Output the (X, Y) coordinate of the center of the cell containing the given text.  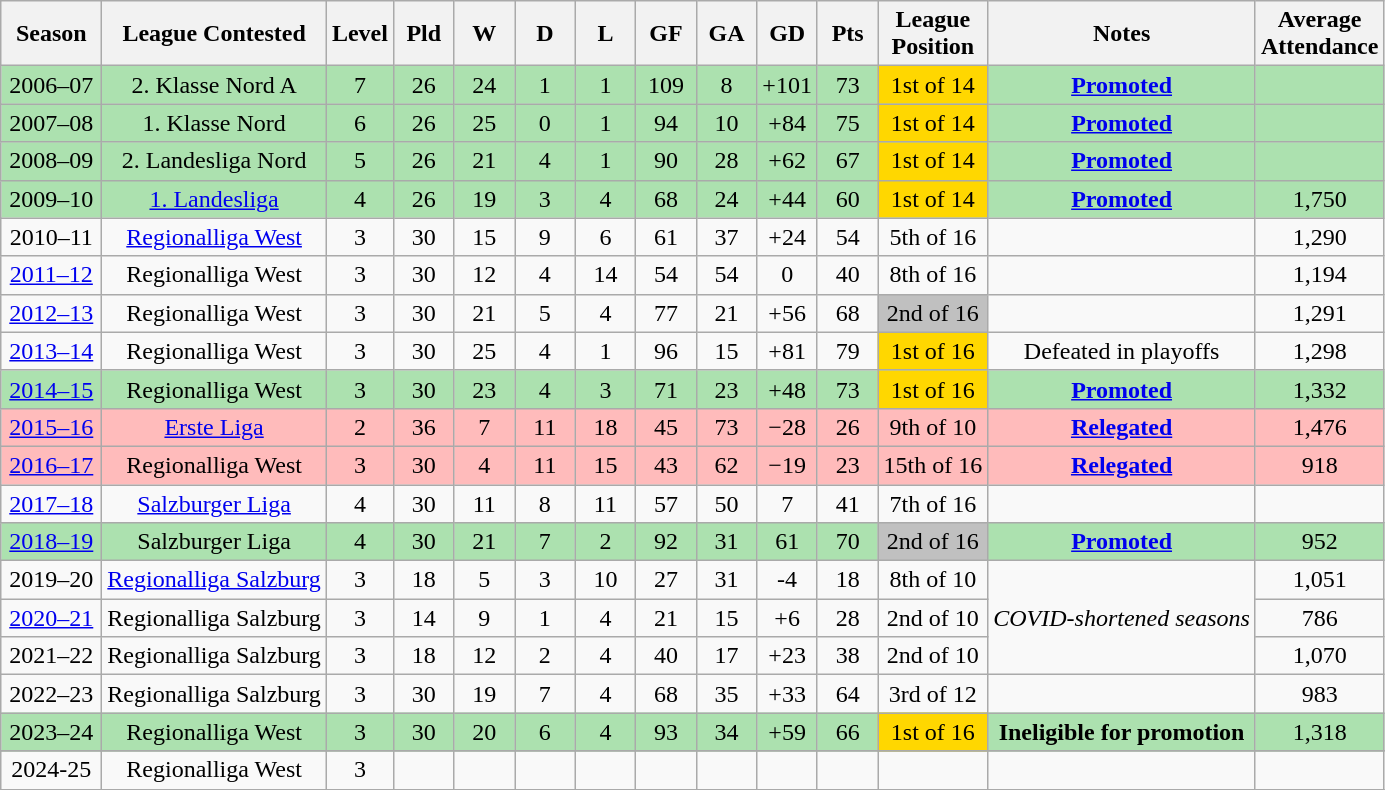
43 (666, 465)
League Contested (214, 34)
9th of 10 (933, 427)
35 (726, 694)
+6 (788, 618)
Notes (1122, 34)
+101 (788, 85)
34 (726, 732)
93 (666, 732)
L (606, 34)
5th of 16 (933, 237)
GD (788, 34)
1,194 (1319, 275)
1,318 (1319, 732)
36 (424, 427)
75 (848, 123)
-4 (788, 580)
2006–07 (52, 85)
37 (726, 237)
50 (726, 503)
2. Landesliga Nord (214, 161)
2024-25 (52, 770)
1,291 (1319, 313)
1,070 (1319, 656)
1,290 (1319, 237)
Ineligible for promotion (1122, 732)
+59 (788, 732)
41 (848, 503)
2012–13 (52, 313)
38 (848, 656)
79 (848, 351)
2. Klasse Nord A (214, 85)
57 (666, 503)
COVID-shortened seasons (1122, 618)
20 (484, 732)
D (546, 34)
8th of 10 (933, 580)
983 (1319, 694)
2014–15 (52, 389)
−19 (788, 465)
+81 (788, 351)
2020–21 (52, 618)
Defeated in playoffs (1122, 351)
Pts (848, 34)
2009–10 (52, 199)
96 (666, 351)
+44 (788, 199)
Erste Liga (214, 427)
67 (848, 161)
2022–23 (52, 694)
109 (666, 85)
1,750 (1319, 199)
952 (1319, 542)
27 (666, 580)
70 (848, 542)
8th of 16 (933, 275)
64 (848, 694)
786 (1319, 618)
2007–08 (52, 123)
71 (666, 389)
1. Landesliga (214, 199)
17 (726, 656)
GA (726, 34)
1. Klasse Nord (214, 123)
62 (726, 465)
15th of 16 (933, 465)
3rd of 12 (933, 694)
1,476 (1319, 427)
2018–19 (52, 542)
Level (360, 34)
918 (1319, 465)
−28 (788, 427)
2008–09 (52, 161)
+33 (788, 694)
Average Attendance (1319, 34)
+48 (788, 389)
GF (666, 34)
7th of 16 (933, 503)
Pld (424, 34)
92 (666, 542)
+62 (788, 161)
2015–16 (52, 427)
+84 (788, 123)
Season (52, 34)
45 (666, 427)
2019–20 (52, 580)
2016–17 (52, 465)
2023–24 (52, 732)
2011–12 (52, 275)
66 (848, 732)
2021–22 (52, 656)
LeaguePosition (933, 34)
2013–14 (52, 351)
1,051 (1319, 580)
2017–18 (52, 503)
W (484, 34)
94 (666, 123)
60 (848, 199)
+56 (788, 313)
77 (666, 313)
2010–11 (52, 237)
1,332 (1319, 389)
1,298 (1319, 351)
90 (666, 161)
+24 (788, 237)
+23 (788, 656)
